Extract the [x, y] coordinate from the center of the cell holding the provided text.  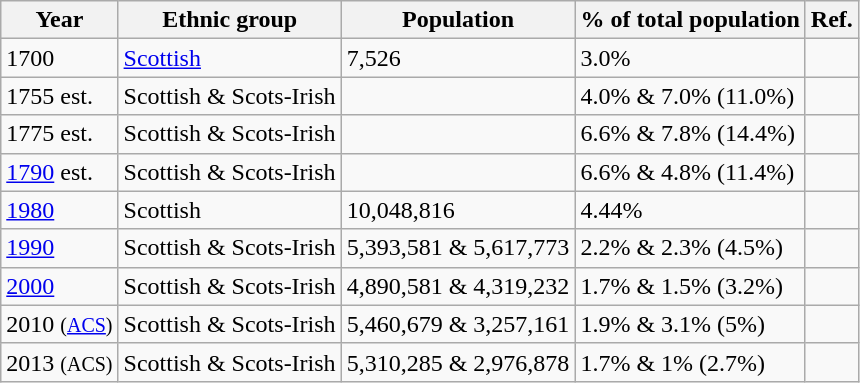
1.7% & 1.5% (3.2%) [690, 286]
1.9% & 3.1% (5%) [690, 324]
1775 est. [60, 134]
4,890,581 & 4,319,232 [458, 286]
Year [60, 20]
2010 (ACS) [60, 324]
4.0% & 7.0% (11.0%) [690, 96]
5,393,581 & 5,617,773 [458, 248]
1990 [60, 248]
5,460,679 & 3,257,161 [458, 324]
2.2% & 2.3% (4.5%) [690, 248]
2000 [60, 286]
1.7% & 1% (2.7%) [690, 362]
4.44% [690, 210]
Ref. [832, 20]
3.0% [690, 58]
Ethnic group [230, 20]
1790 est. [60, 172]
10,048,816 [458, 210]
2013 (ACS) [60, 362]
Population [458, 20]
1980 [60, 210]
1700 [60, 58]
7,526 [458, 58]
1755 est. [60, 96]
5,310,285 & 2,976,878 [458, 362]
% of total population [690, 20]
6.6% & 4.8% (11.4%) [690, 172]
6.6% & 7.8% (14.4%) [690, 134]
